Return the (x, y) coordinate for the center point of the cell that contains the specified text.  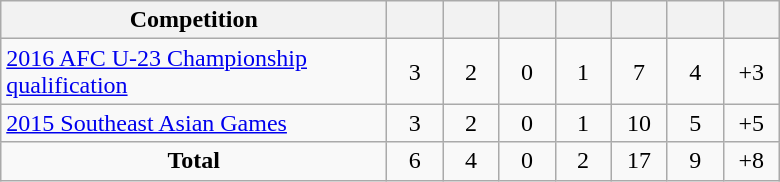
6 (415, 161)
2016 AFC U-23 Championship qualification (194, 72)
Total (194, 161)
17 (639, 161)
+8 (751, 161)
7 (639, 72)
5 (695, 123)
+5 (751, 123)
10 (639, 123)
2015 Southeast Asian Games (194, 123)
9 (695, 161)
+3 (751, 72)
Competition (194, 20)
